Locate the cell with the specified text and output its [X, Y] center coordinate. 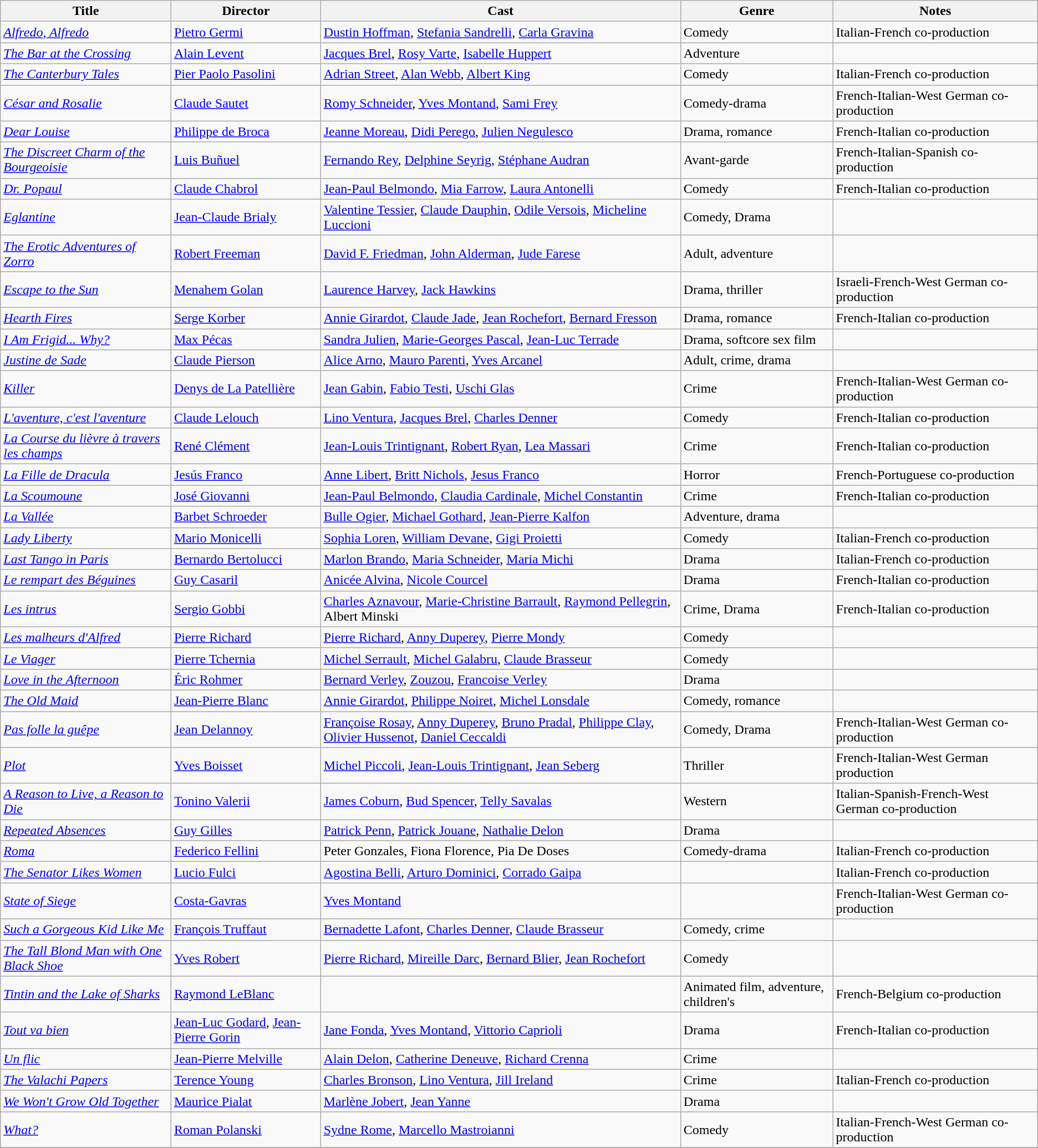
Bulle Ogier, Michael Gothard, Jean-Pierre Kalfon [500, 517]
Claude Sautet [246, 103]
State of Siege [86, 901]
Jacques Brel, Rosy Varte, Isabelle Huppert [500, 53]
Tonino Valerii [246, 802]
Dustin Hoffman, Stefania Sandrelli, Carla Gravina [500, 32]
Jean Delannoy [246, 729]
Love in the Afternoon [86, 679]
Françoise Rosay, Anny Duperey, Bruno Pradal, Philippe Clay, Olivier Hussenot, Daniel Ceccaldi [500, 729]
Charles Aznavour, Marie-Christine Barrault, Raymond Pellegrin, Albert Minski [500, 609]
Tout va bien [86, 1030]
César and Rosalie [86, 103]
Jean-Louis Trintignant, Robert Ryan, Lea Massari [500, 446]
Denys de La Patellière [246, 389]
Yves Montand [500, 901]
Comedy, crime [756, 929]
La Scoumoune [86, 496]
Claude Pierson [246, 360]
I Am Frigid... Why? [86, 339]
Roma [86, 851]
Jane Fonda, Yves Montand, Vittorio Caprioli [500, 1030]
Alice Arno, Mauro Parenti, Yves Arcanel [500, 360]
What? [86, 1129]
Plot [86, 765]
Les malheurs d'Alfred [86, 637]
Last Tango in Paris [86, 559]
The Canterbury Tales [86, 74]
Israeli-French-West German co-production [935, 289]
Title [86, 11]
Peter Gonzales, Fiona Florence, Pia De Doses [500, 851]
Éric Rohmer [246, 679]
Michel Piccoli, Jean-Louis Trintignant, Jean Seberg [500, 765]
French-Italian-Spanish co-production [935, 160]
Jean-Luc Godard, Jean-Pierre Gorin [246, 1030]
José Giovanni [246, 496]
Thriller [756, 765]
French-Portuguese co-production [935, 475]
The Discreet Charm of the Bourgeoisie [86, 160]
Pietro Germi [246, 32]
The Tall Blond Man with One Black Shoe [86, 958]
We Won't Grow Old Together [86, 1101]
Jean-Paul Belmondo, Mia Farrow, Laura Antonelli [500, 189]
Sergio Gobbi [246, 609]
Tintin and the Lake of Sharks [86, 994]
Les intrus [86, 609]
The Old Maid [86, 700]
Laurence Harvey, Jack Hawkins [500, 289]
Roman Polanski [246, 1129]
Comedy, romance [756, 700]
Robert Freeman [246, 253]
François Truffaut [246, 929]
The Senator Likes Women [86, 872]
Such a Gorgeous Kid Like Me [86, 929]
Hearth Fires [86, 318]
The Bar at the Crossing [86, 53]
The Erotic Adventures of Zorro [86, 253]
Notes [935, 11]
Raymond LeBlanc [246, 994]
La Course du lièvre à travers les champs [86, 446]
Bernadette Lafont, Charles Denner, Claude Brasseur [500, 929]
Eglantine [86, 217]
Bernard Verley, Zouzou, Francoise Verley [500, 679]
Lino Ventura, Jacques Brel, Charles Denner [500, 418]
Marlon Brando, Maria Schneider, Maria Michi [500, 559]
Sophia Loren, William Devane, Gigi Proietti [500, 538]
Adventure [756, 53]
Italian-French-West German co-production [935, 1129]
Western [756, 802]
Pier Paolo Pasolini [246, 74]
French-Italian-West German production [935, 765]
Menahem Golan [246, 289]
Animated film, adventure, children's [756, 994]
Pierre Richard [246, 637]
Jean-Paul Belmondo, Claudia Cardinale, Michel Constantin [500, 496]
Max Pécas [246, 339]
Killer [86, 389]
Anicée Alvina, Nicole Courcel [500, 580]
Romy Schneider, Yves Montand, Sami Frey [500, 103]
Guy Casaril [246, 580]
Cast [500, 11]
Bernardo Bertolucci [246, 559]
Director [246, 11]
L'aventure, c'est l'aventure [86, 418]
Mario Monicelli [246, 538]
Michel Serrault, Michel Galabru, Claude Brasseur [500, 658]
A Reason to Live, a Reason to Die [86, 802]
Jean-Claude Brialy [246, 217]
Barbet Schroeder [246, 517]
Valentine Tessier, Claude Dauphin, Odile Versois, Micheline Luccioni [500, 217]
Costa-Gavras [246, 901]
Marlène Jobert, Jean Yanne [500, 1101]
Un flic [86, 1059]
Adult, crime, drama [756, 360]
Jean-Pierre Melville [246, 1059]
Guy Gilles [246, 830]
Dr. Popaul [86, 189]
Italian-Spanish-French-West German co-production [935, 802]
David F. Friedman, John Alderman, Jude Farese [500, 253]
Terence Young [246, 1080]
Crime, Drama [756, 609]
Justine de Sade [86, 360]
Alain Delon, Catherine Deneuve, Richard Crenna [500, 1059]
French-Belgium co-production [935, 994]
Escape to the Sun [86, 289]
Pierre Richard, Anny Duperey, Pierre Mondy [500, 637]
Sydne Rome, Marcello Mastroianni [500, 1129]
Federico Fellini [246, 851]
Yves Boisset [246, 765]
Serge Korber [246, 318]
Claude Lelouch [246, 418]
Le rempart des Béguines [86, 580]
Fernando Rey, Delphine Seyrig, Stéphane Audran [500, 160]
Patrick Penn, Patrick Jouane, Nathalie Delon [500, 830]
Adventure, drama [756, 517]
Yves Robert [246, 958]
Lucio Fulci [246, 872]
Sandra Julien, Marie-Georges Pascal, Jean-Luc Terrade [500, 339]
Alain Levent [246, 53]
Pierre Tchernia [246, 658]
Anne Libert, Britt Nichols, Jesus Franco [500, 475]
Jean-Pierre Blanc [246, 700]
Jean Gabin, Fabio Testi, Uschi Glas [500, 389]
La Fille de Dracula [86, 475]
René Clément [246, 446]
Jeanne Moreau, Didi Perego, Julien Negulesco [500, 131]
Horror [756, 475]
Genre [756, 11]
Pierre Richard, Mireille Darc, Bernard Blier, Jean Rochefort [500, 958]
Philippe de Broca [246, 131]
Charles Bronson, Lino Ventura, Jill Ireland [500, 1080]
Adrian Street, Alan Webb, Albert King [500, 74]
James Coburn, Bud Spencer, Telly Savalas [500, 802]
Adult, adventure [756, 253]
Pas folle la guêpe [86, 729]
The Valachi Papers [86, 1080]
Maurice Pialat [246, 1101]
Drama, thriller [756, 289]
Agostina Belli, Arturo Dominici, Corrado Gaipa [500, 872]
Repeated Absences [86, 830]
Lady Liberty [86, 538]
Avant-garde [756, 160]
Annie Girardot, Philippe Noiret, Michel Lonsdale [500, 700]
La Vallée [86, 517]
Dear Louise [86, 131]
Alfredo, Alfredo [86, 32]
Le Viager [86, 658]
Annie Girardot, Claude Jade, Jean Rochefort, Bernard Fresson [500, 318]
Luis Buñuel [246, 160]
Drama, softcore sex film [756, 339]
Jesús Franco [246, 475]
Claude Chabrol [246, 189]
